Search for the cell housing the specified text and yield its (X, Y) center coordinate. 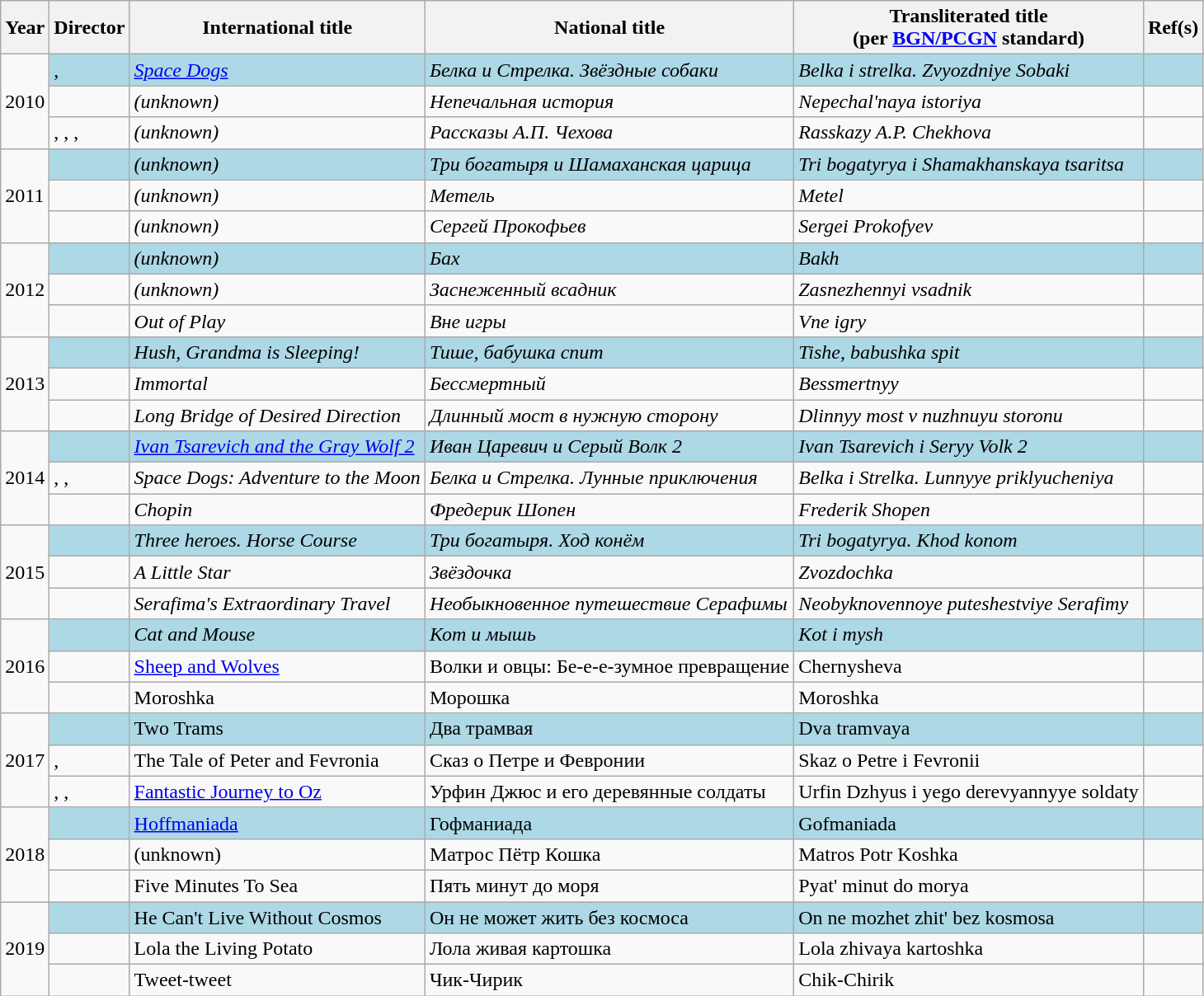
Матрос Пётр Кошка (609, 854)
Волки и овцы: Бе-е-е-зумное превращение (609, 666)
Кот и мышь (609, 635)
2019 (25, 949)
Year (25, 28)
Matros Potr Koshka (969, 854)
Урфин Джюс и его деревянные солдаты (609, 792)
Лола живая картошка (609, 949)
A Little Star (277, 572)
2010 (25, 101)
Lola the Living Potato (277, 949)
2012 (25, 289)
Ivan Tsarevich and the Gray Wolf 2 (277, 447)
2017 (25, 760)
Бессмертный (609, 383)
Гофманиада (609, 823)
Ref(s) (1173, 28)
Space Dogs: Adventure to the Moon (277, 478)
Kot i mysh (969, 635)
Пять минут до моря (609, 886)
Бах (609, 258)
Long Bridge of Desired Direction (277, 415)
Vne igry (969, 321)
Фредерик Шопен (609, 510)
Two Trams (277, 729)
Five Minutes To Sea (277, 886)
Заснеженный всадник (609, 289)
Hush, Grandma is Sleeping! (277, 352)
Metel (969, 195)
Сергей Прокофьев (609, 227)
Bakh (969, 258)
On ne mozhet zhit' bez kosmosa (969, 918)
2013 (25, 383)
Белка и Стрелка. Звёздные собаки (609, 70)
Tri bogatyrya. Khod konom (969, 541)
Непечальная история (609, 101)
Dva tramvaya (969, 729)
National title (609, 28)
Space Dogs (277, 70)
Он не может жить без космоса (609, 918)
Belka i strelka. Zvyozdniye Sobaki (969, 70)
Chik-Chirik (969, 980)
Иван Царевич и Серый Волк 2 (609, 447)
Gofmaniada (969, 823)
Fantastic Journey to Oz (277, 792)
Three heroes. Horse Course (277, 541)
2015 (25, 572)
Belka i Strelka. Lunnyye priklyucheniya (969, 478)
Sergei Prokofyev (969, 227)
Chopin (277, 510)
Tweet-tweet (277, 980)
Nepechal'naya istoriya (969, 101)
Zvozdochka (969, 572)
Hoffmaniada (277, 823)
He Can't Live Without Cosmos (277, 918)
Сказ о Петре и Февронии (609, 760)
Морошка (609, 698)
Длинный мост в нужную сторону (609, 415)
Необыкновенное путешествие Серафимы (609, 604)
Zasnezhennyi vsadnik (969, 289)
Out of Play (277, 321)
Skaz o Petre i Fevronii (969, 760)
Три богатыря и Шамаханская царица (609, 164)
Serafima's Extraordinary Travel (277, 604)
2018 (25, 854)
International title (277, 28)
Метель (609, 195)
Вне игры (609, 321)
Белка и Стрелка. Лунные приключения (609, 478)
Transliterated title(per BGN/PCGN standard) (969, 28)
Два трамвая (609, 729)
Pyat' minut do morya (969, 886)
Director (89, 28)
Чик-Чирик (609, 980)
Sheep and Wolves (277, 666)
Cat and Mouse (277, 635)
Звёздочка (609, 572)
Рассказы А.П. Чехова (609, 133)
The Tale of Peter and Fevronia (277, 760)
Urfin Dzhyus i yego derevyannyye soldaty (969, 792)
Frederik Shopen (969, 510)
Tishe, babushka spit (969, 352)
Tri bogatyrya i Shamakhanskaya tsaritsa (969, 164)
Lola zhivaya kartoshka (969, 949)
Chernysheva (969, 666)
Neobyknovennoye puteshestviye Serafimy (969, 604)
Три богатыря. Ход конём (609, 541)
2011 (25, 195)
Тише, бабушка спит (609, 352)
2014 (25, 478)
Dlinnyy most v nuzhnuyu storonu (969, 415)
Rasskazy A.P. Chekhova (969, 133)
, , , (89, 133)
Ivan Tsarevich i Seryy Volk 2 (969, 447)
Immortal (277, 383)
2016 (25, 666)
Bessmertnyy (969, 383)
